Identify which cell holds the provided text, then report its [X, Y] central coordinate. 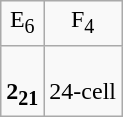
24-cell [83, 80]
F4 [83, 23]
E6 [22, 23]
221 [22, 80]
